Locate the cell with the specified text and output its [X, Y] center coordinate. 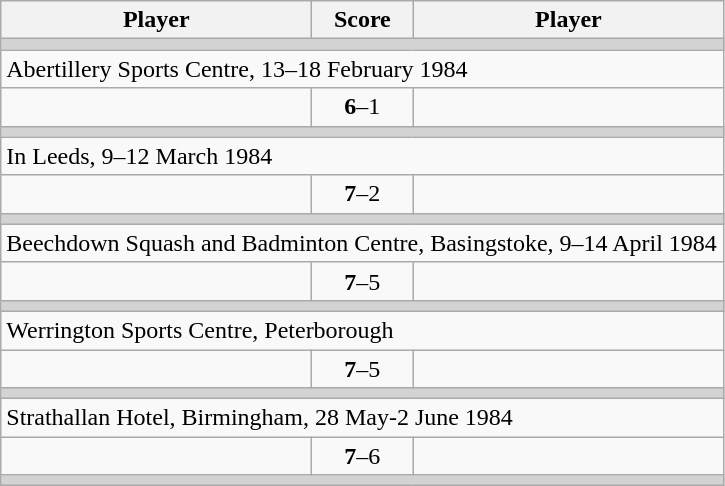
Score [362, 20]
7–2 [362, 194]
7–6 [362, 456]
Abertillery Sports Centre, 13–18 February 1984 [362, 69]
Beechdown Squash and Badminton Centre, Basingstoke, 9–14 April 1984 [362, 243]
In Leeds, 9–12 March 1984 [362, 156]
6–1 [362, 107]
Werrington Sports Centre, Peterborough [362, 330]
Strathallan Hotel, Birmingham, 28 May-2 June 1984 [362, 418]
